From the cell containing the given text, extract its center point as [X, Y] coordinate. 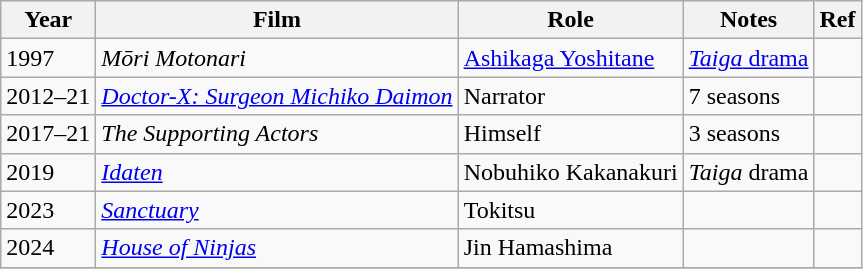
Tokitsu [570, 210]
2019 [48, 172]
Sanctuary [277, 210]
Film [277, 20]
7 seasons [748, 96]
2012–21 [48, 96]
2024 [48, 248]
Notes [748, 20]
Narrator [570, 96]
Ashikaga Yoshitane [570, 58]
Idaten [277, 172]
Year [48, 20]
2017–21 [48, 134]
House of Ninjas [277, 248]
Mōri Motonari [277, 58]
Himself [570, 134]
The Supporting Actors [277, 134]
Ref [838, 20]
Doctor-X: Surgeon Michiko Daimon [277, 96]
Role [570, 20]
Nobuhiko Kakanakuri [570, 172]
2023 [48, 210]
3 seasons [748, 134]
1997 [48, 58]
Jin Hamashima [570, 248]
